Pinpoint the cell where the given text exists, returning its [x, y] midpoint coordinate. 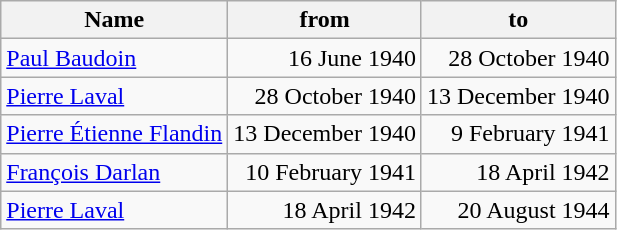
Paul Baudoin [114, 58]
Pierre Étienne Flandin [114, 134]
to [518, 20]
from [325, 20]
20 August 1944 [518, 210]
9 February 1941 [518, 134]
16 June 1940 [325, 58]
François Darlan [114, 172]
10 February 1941 [325, 172]
Name [114, 20]
